Determine the [x, y] coordinate at the center of the cell enclosing the given text.  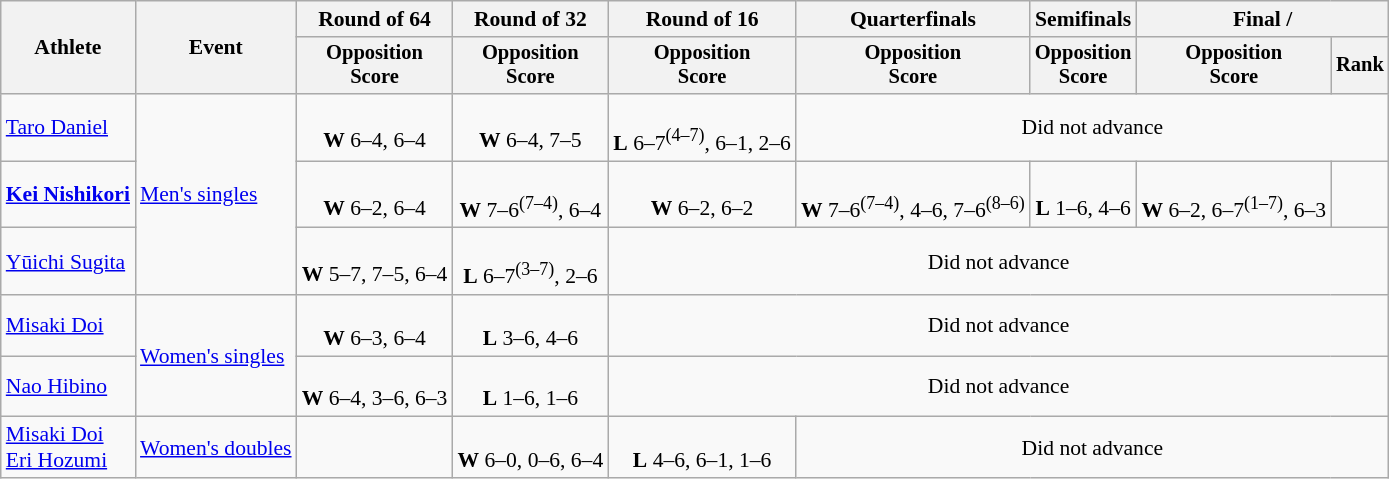
Yūichi Sugita [68, 262]
L 6–7(4–7), 6–1, 2–6 [702, 128]
W 6–4, 7–5 [530, 128]
W 6–2, 6–4 [375, 194]
Round of 32 [530, 19]
W 7–6(7–4), 4–6, 7–6(8–6) [913, 194]
Round of 16 [702, 19]
L 6–7(3–7), 2–6 [530, 262]
Misaki DoiEri Hozumi [68, 448]
Event [216, 48]
Men's singles [216, 194]
Women's singles [216, 356]
W 6–4, 3–6, 6–3 [375, 386]
W 6–0, 0–6, 6–4 [530, 448]
L 1–6, 1–6 [530, 386]
W 5–7, 7–5, 6–4 [375, 262]
Final / [1262, 19]
Women's doubles [216, 448]
Nao Hibino [68, 386]
L 4–6, 6–1, 1–6 [702, 448]
Athlete [68, 48]
L 1–6, 4–6 [1084, 194]
W 6–4, 6–4 [375, 128]
Misaki Doi [68, 326]
Rank [1360, 66]
Quarterfinals [913, 19]
W 6–2, 6–7(1–7), 6–3 [1234, 194]
W 7–6(7–4), 6–4 [530, 194]
L 3–6, 4–6 [530, 326]
Semifinals [1084, 19]
Kei Nishikori [68, 194]
W 6–2, 6–2 [702, 194]
Round of 64 [375, 19]
Taro Daniel [68, 128]
W 6–3, 6–4 [375, 326]
